Scan for the cell matching the given text and deliver its [x, y] coordinate at center. 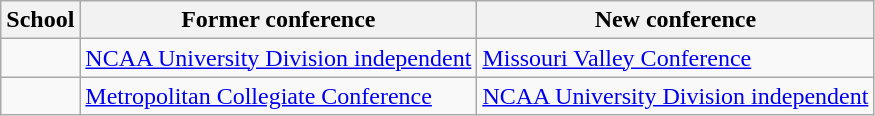
Metropolitan Collegiate Conference [278, 96]
Former conference [278, 20]
School [40, 20]
New conference [676, 20]
Missouri Valley Conference [676, 58]
